Extract the [X, Y] coordinate from the center of the cell holding the provided text.  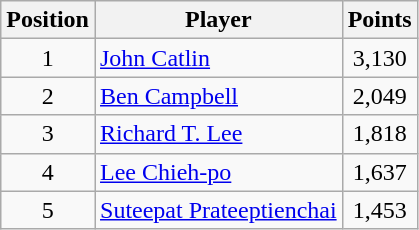
1,818 [380, 134]
1,453 [380, 210]
2 [48, 96]
2,049 [380, 96]
Richard T. Lee [218, 134]
Player [218, 20]
5 [48, 210]
Lee Chieh-po [218, 172]
1,637 [380, 172]
3,130 [380, 58]
Points [380, 20]
3 [48, 134]
Suteepat Prateeptienchai [218, 210]
John Catlin [218, 58]
4 [48, 172]
1 [48, 58]
Ben Campbell [218, 96]
Position [48, 20]
